For the text-containing cell, return its midpoint in [X, Y] coordinate format. 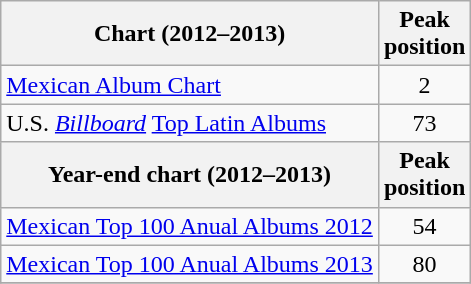
80 [424, 264]
2 [424, 85]
Mexican Top 100 Anual Albums 2013 [190, 264]
Year-end chart (2012–2013) [190, 174]
Mexican Top 100 Anual Albums 2012 [190, 226]
Chart (2012–2013) [190, 34]
73 [424, 123]
U.S. Billboard Top Latin Albums [190, 123]
Mexican Album Chart [190, 85]
54 [424, 226]
